Provide the [x, y] coordinate of the cell's center where the given text is located.  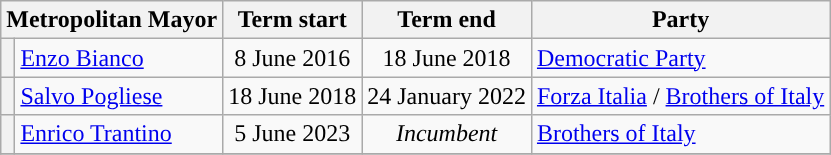
Enzo Bianco [119, 58]
Incumbent [447, 134]
Metropolitan Mayor [112, 20]
Party [680, 20]
Democratic Party [680, 58]
Enrico Trantino [119, 134]
Forza Italia / Brothers of Italy [680, 96]
Term start [292, 20]
Brothers of Italy [680, 134]
Salvo Pogliese [119, 96]
24 January 2022 [447, 96]
5 June 2023 [292, 134]
8 June 2016 [292, 58]
Term end [447, 20]
